Determine the [X, Y] coordinate at the center of the cell enclosing the given text.  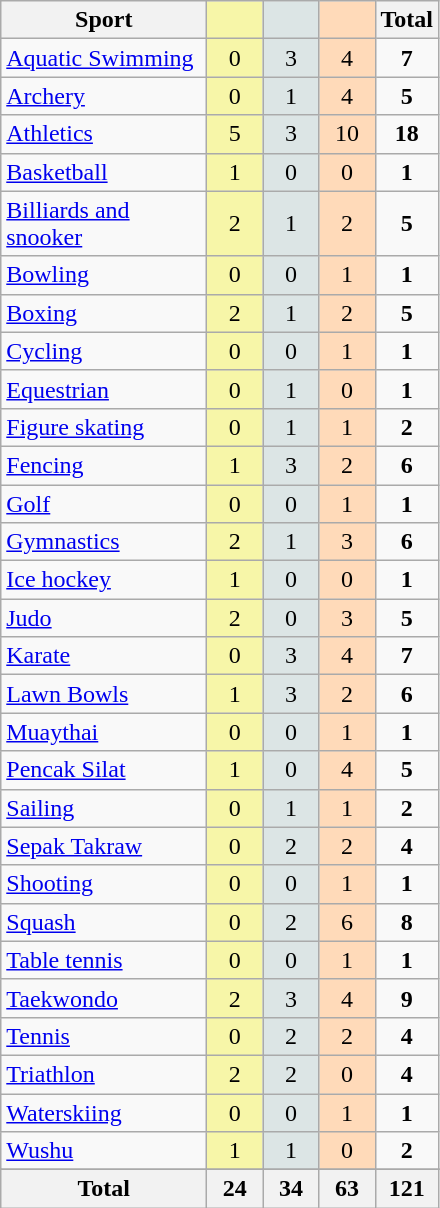
Fencing [104, 465]
Shooting [104, 884]
24 [235, 1189]
Judo [104, 618]
Triathlon [104, 1074]
Sepak Takraw [104, 846]
8 [407, 922]
Cycling [104, 351]
121 [407, 1189]
Athletics [104, 134]
Figure skating [104, 427]
9 [407, 998]
Gymnastics [104, 542]
Sailing [104, 808]
Waterskiing [104, 1113]
Basketball [104, 172]
Tennis [104, 1036]
10 [347, 134]
Pencak Silat [104, 770]
Lawn Bowls [104, 694]
Muaythai [104, 732]
63 [347, 1189]
Squash [104, 922]
Sport [104, 20]
Aquatic Swimming [104, 58]
Archery [104, 96]
Table tennis [104, 960]
Wushu [104, 1151]
Bowling [104, 275]
Golf [104, 503]
Ice hockey [104, 580]
Taekwondo [104, 998]
Karate [104, 656]
Billiards and snooker [104, 224]
Equestrian [104, 389]
Boxing [104, 313]
18 [407, 134]
34 [291, 1189]
